Detect which cell encompasses the target text, then output its (x, y) center coordinate. 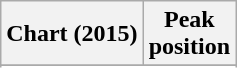
Peakposition (189, 34)
Chart (2015) (72, 34)
